Provide the (x, y) coordinate of the cell's center where the given text is located.  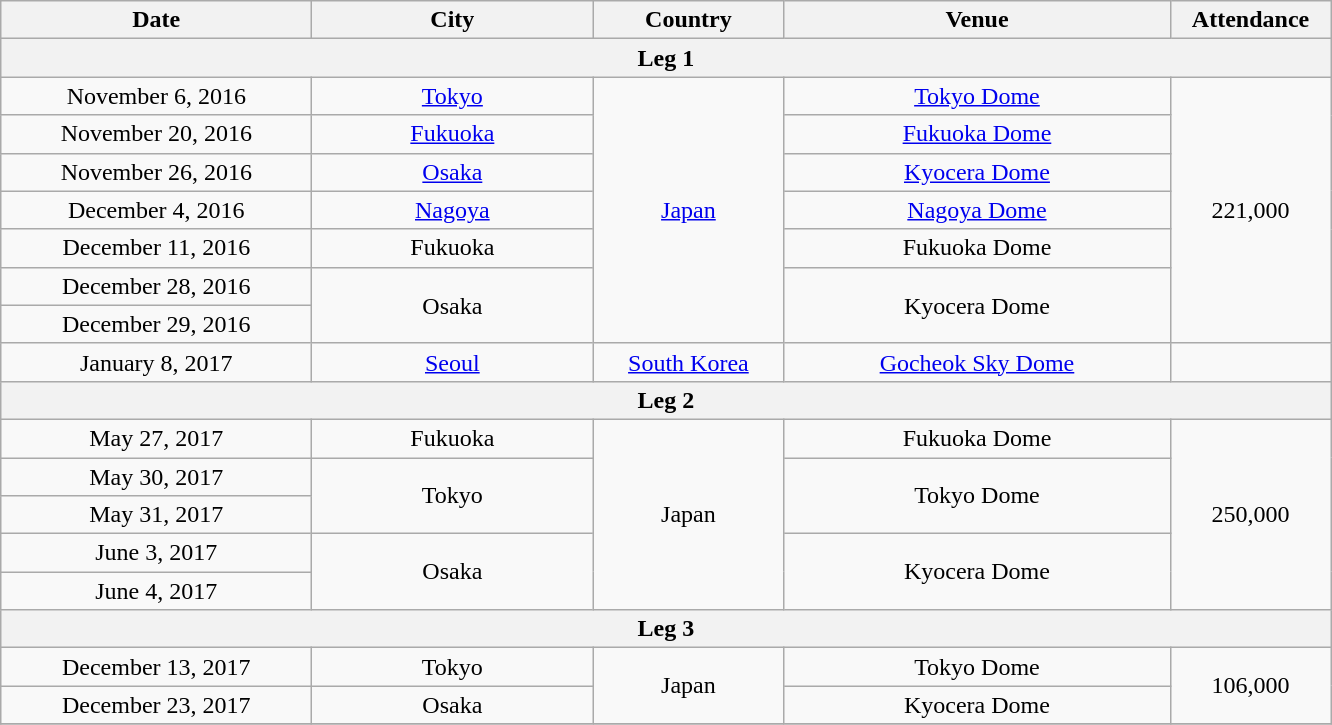
December 29, 2016 (156, 324)
June 3, 2017 (156, 553)
250,000 (1250, 514)
Venue (977, 20)
May 31, 2017 (156, 515)
January 8, 2017 (156, 362)
November 26, 2016 (156, 172)
Leg 1 (666, 58)
Leg 2 (666, 400)
Leg 3 (666, 629)
Gocheok Sky Dome (977, 362)
December 28, 2016 (156, 286)
Attendance (1250, 20)
City (452, 20)
May 30, 2017 (156, 477)
November 20, 2016 (156, 134)
Country (688, 20)
Date (156, 20)
June 4, 2017 (156, 591)
South Korea (688, 362)
Nagoya Dome (977, 210)
December 4, 2016 (156, 210)
Nagoya (452, 210)
December 13, 2017 (156, 667)
221,000 (1250, 210)
May 27, 2017 (156, 438)
November 6, 2016 (156, 96)
Seoul (452, 362)
December 23, 2017 (156, 705)
106,000 (1250, 686)
December 11, 2016 (156, 248)
